Extract the (X, Y) coordinate from the center of the cell holding the provided text.  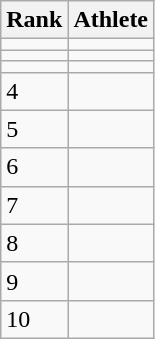
8 (34, 243)
4 (34, 91)
6 (34, 167)
9 (34, 281)
7 (34, 205)
10 (34, 319)
5 (34, 129)
Rank (34, 20)
Athlete (111, 20)
